From the cell containing the given text, extract its center point as (x, y) coordinate. 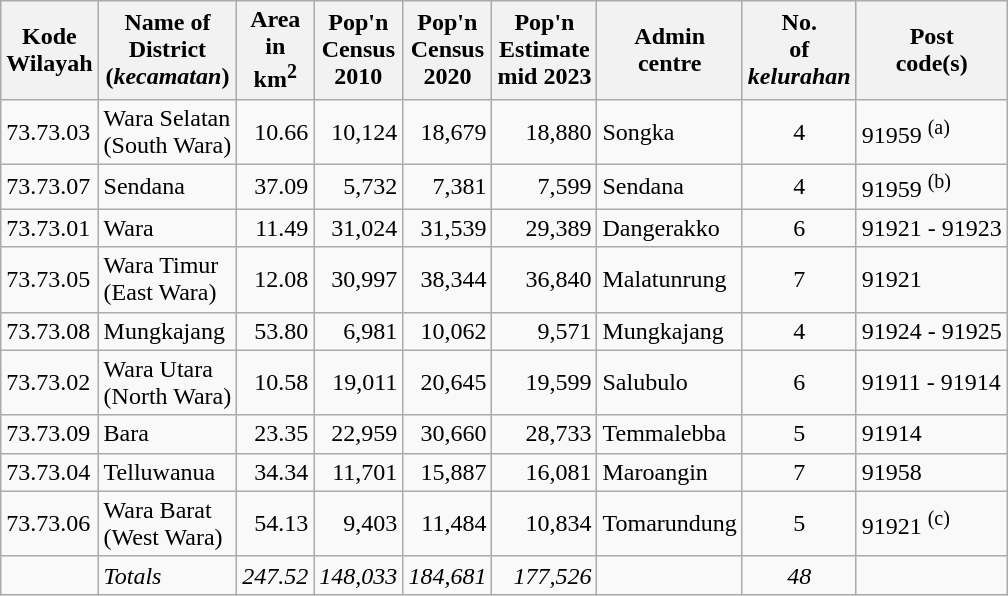
5,732 (358, 186)
18,880 (544, 132)
23.35 (276, 434)
11,701 (358, 472)
31,024 (358, 228)
30,997 (358, 280)
7,381 (448, 186)
73.73.03 (50, 132)
22,959 (358, 434)
73.73.02 (50, 382)
Wara (168, 228)
12.08 (276, 280)
No. of kelurahan (799, 50)
73.73.01 (50, 228)
Temmalebba (670, 434)
91921 (c) (932, 524)
10,124 (358, 132)
9,403 (358, 524)
Tomarundung (670, 524)
91959 (a) (932, 132)
18,679 (448, 132)
177,526 (544, 575)
247.52 (276, 575)
73.73.08 (50, 331)
148,033 (358, 575)
Pop'nEstimatemid 2023 (544, 50)
73.73.07 (50, 186)
Wara Selatan (South Wara) (168, 132)
7,599 (544, 186)
10,834 (544, 524)
91911 - 91914 (932, 382)
Dangerakko (670, 228)
29,389 (544, 228)
Pop'nCensus2020 (448, 50)
73.73.06 (50, 524)
Bara (168, 434)
19,011 (358, 382)
Kode Wilayah (50, 50)
Wara Utara (North Wara) (168, 382)
Telluwanua (168, 472)
184,681 (448, 575)
36,840 (544, 280)
Areain km2 (276, 50)
Wara Timur (East Wara) (168, 280)
9,571 (544, 331)
Songka (670, 132)
48 (799, 575)
Postcode(s) (932, 50)
Malatunrung (670, 280)
15,887 (448, 472)
73.73.09 (50, 434)
10.58 (276, 382)
Wara Barat (West Wara) (168, 524)
19,599 (544, 382)
73.73.04 (50, 472)
34.34 (276, 472)
Maroangin (670, 472)
28,733 (544, 434)
91958 (932, 472)
91914 (932, 434)
53.80 (276, 331)
10.66 (276, 132)
20,645 (448, 382)
54.13 (276, 524)
Totals (168, 575)
Admincentre (670, 50)
91921 - 91923 (932, 228)
6,981 (358, 331)
37.09 (276, 186)
91921 (932, 280)
11.49 (276, 228)
31,539 (448, 228)
16,081 (544, 472)
10,062 (448, 331)
91924 - 91925 (932, 331)
Pop'nCensus2010 (358, 50)
91959 (b) (932, 186)
Salubulo (670, 382)
Name ofDistrict(kecamatan) (168, 50)
73.73.05 (50, 280)
11,484 (448, 524)
38,344 (448, 280)
30,660 (448, 434)
